Identify which cell holds the provided text, then report its (x, y) central coordinate. 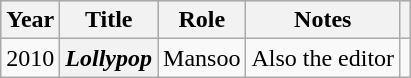
Mansoo (202, 58)
2010 (30, 58)
Lollypop (109, 58)
Also the editor (323, 58)
Year (30, 20)
Title (109, 20)
Role (202, 20)
Notes (323, 20)
